Find where the given text appears and provide that cell's center as [X, Y] coordinate. 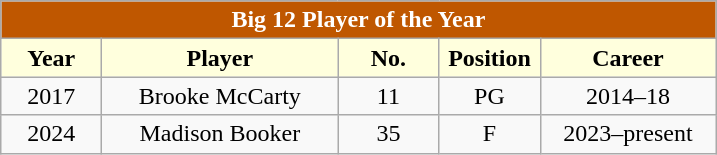
Madison Booker [220, 134]
Player [220, 58]
Career [628, 58]
2024 [52, 134]
Big 12 Player of the Year [358, 20]
11 [388, 96]
No. [388, 58]
2014–18 [628, 96]
2023–present [628, 134]
Year [52, 58]
35 [388, 134]
F [490, 134]
Position [490, 58]
Brooke McCarty [220, 96]
PG [490, 96]
2017 [52, 96]
